Return the [X, Y] coordinate for the center point of the cell that contains the specified text.  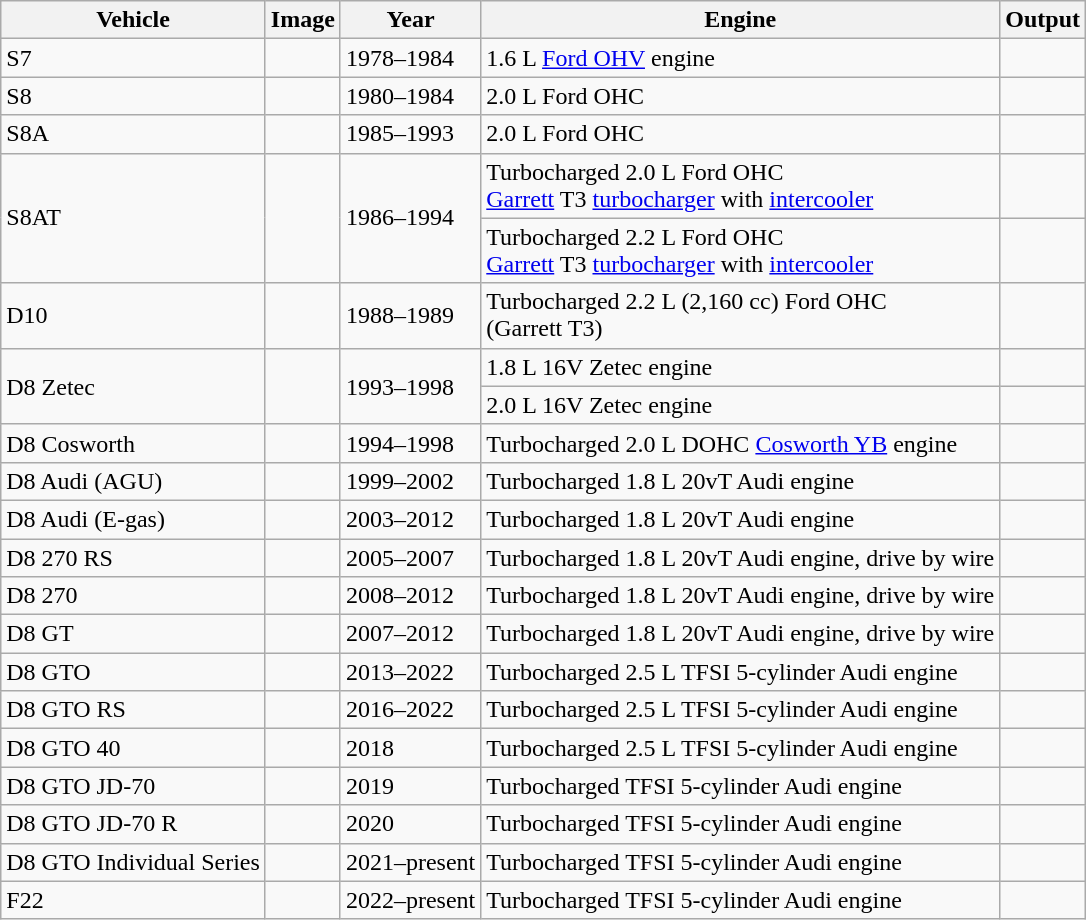
2013–2022 [410, 672]
Engine [740, 20]
D8 GT [134, 634]
D8 GTO JD-70 R [134, 824]
2008–2012 [410, 596]
D8 Audi (E-gas) [134, 519]
1994–1998 [410, 443]
D8 GTO JD-70 [134, 786]
Image [302, 20]
1980–1984 [410, 96]
1.6 L Ford OHV engine [740, 58]
2016–2022 [410, 710]
Turbocharged 2.2 L Ford OHCGarrett T3 turbocharger with intercooler [740, 250]
2019 [410, 786]
Output [1043, 20]
1988–1989 [410, 316]
2022–present [410, 900]
1993–1998 [410, 386]
D8 Zetec [134, 386]
2003–2012 [410, 519]
S7 [134, 58]
1.8 L 16V Zetec engine [740, 367]
S8AT [134, 218]
1978–1984 [410, 58]
2007–2012 [410, 634]
Vehicle [134, 20]
S8A [134, 134]
2018 [410, 748]
F22 [134, 900]
D10 [134, 316]
2.0 L 16V Zetec engine [740, 405]
1999–2002 [410, 481]
D8 270 RS [134, 557]
2020 [410, 824]
D8 Audi (AGU) [134, 481]
1985–1993 [410, 134]
D8 GTO [134, 672]
Turbocharged 2.2 L (2,160 cc) Ford OHC(Garrett T3) [740, 316]
2005–2007 [410, 557]
Turbocharged 2.0 L DOHC Cosworth YB engine [740, 443]
D8 Cosworth [134, 443]
Turbocharged 2.0 L Ford OHCGarrett T3 turbocharger with intercooler [740, 186]
2021–present [410, 862]
S8 [134, 96]
Year [410, 20]
D8 GTO 40 [134, 748]
D8 270 [134, 596]
D8 GTO Individual Series [134, 862]
D8 GTO RS [134, 710]
1986–1994 [410, 218]
